For the text-containing cell, return its midpoint in (x, y) coordinate format. 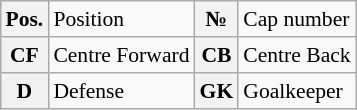
Defense (121, 91)
Pos. (24, 19)
Centre Back (296, 55)
Position (121, 19)
D (24, 91)
CB (217, 55)
№ (217, 19)
Cap number (296, 19)
GK (217, 91)
Centre Forward (121, 55)
CF (24, 55)
Goalkeeper (296, 91)
